Output the (X, Y) coordinate of the center of the cell containing the given text.  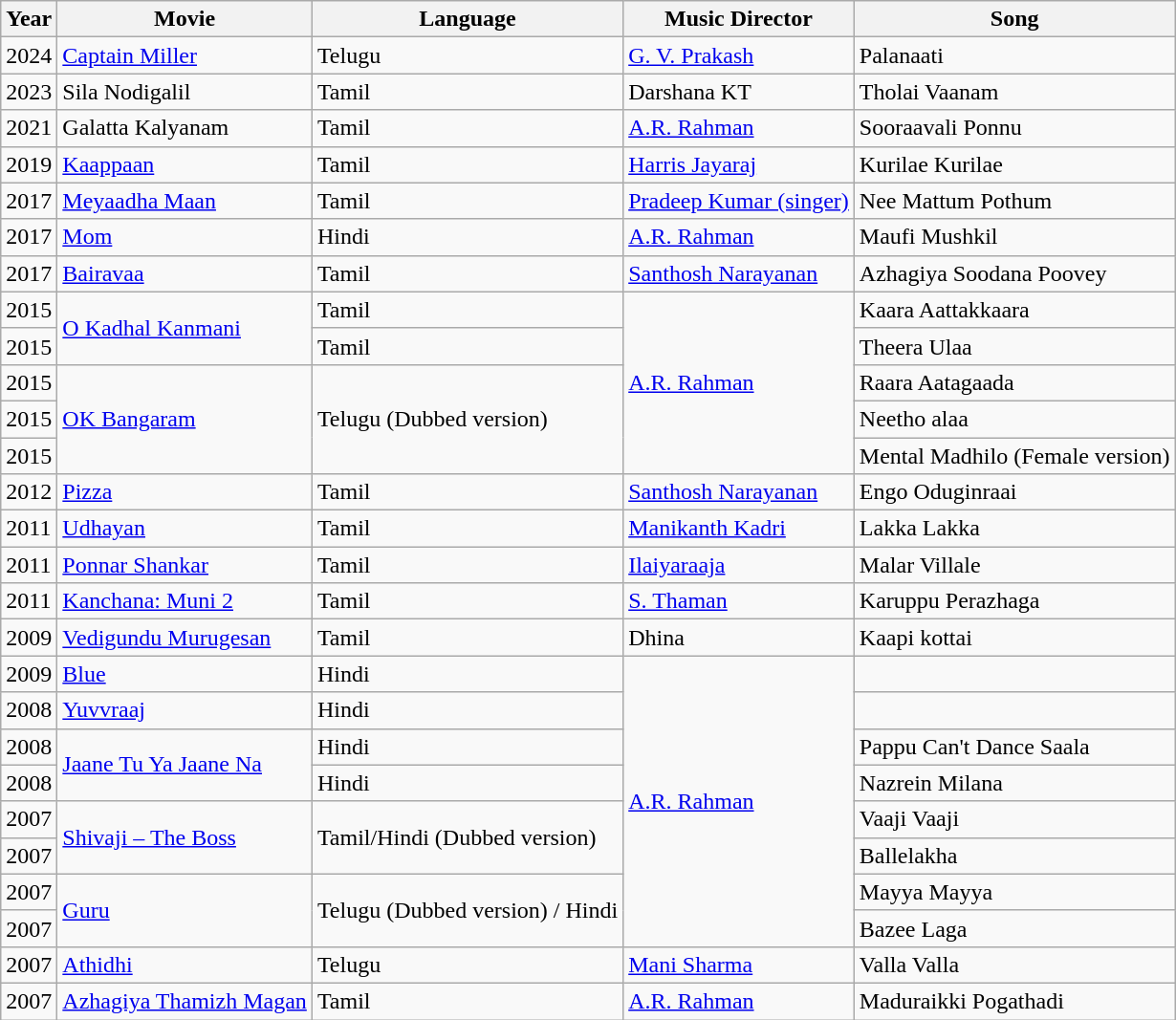
Maduraikki Pogathadi (1014, 1001)
Mayya Mayya (1014, 892)
Vaaji Vaaji (1014, 819)
Athidhi (185, 965)
Kaara Aattakkaara (1014, 310)
Music Director (739, 19)
Udhayan (185, 529)
Sila Nodigalil (185, 92)
Engo Oduginraai (1014, 492)
Azhagiya Soodana Poovey (1014, 273)
Palanaati (1014, 55)
Ballelakha (1014, 856)
OK Bangaram (185, 419)
Neetho alaa (1014, 419)
Shivaji – The Boss (185, 837)
Kaappaan (185, 164)
2012 (29, 492)
Meyaadha Maan (185, 201)
Jaane Tu Ya Jaane Na (185, 765)
Maufi Mushkil (1014, 237)
Sooraavali Ponnu (1014, 128)
Guru (185, 910)
2023 (29, 92)
Captain Miller (185, 55)
Vedigundu Murugesan (185, 638)
Ilaiyaraaja (739, 565)
Ponnar Shankar (185, 565)
Malar Villale (1014, 565)
Mom (185, 237)
Blue (185, 674)
Language (467, 19)
Nazrein Milana (1014, 783)
Lakka Lakka (1014, 529)
Year (29, 19)
2019 (29, 164)
Manikanth Kadri (739, 529)
2021 (29, 128)
Kanchana: Muni 2 (185, 601)
2024 (29, 55)
S. Thaman (739, 601)
Telugu (Dubbed version) / Hindi (467, 910)
Karuppu Perazhaga (1014, 601)
Tamil/Hindi (Dubbed version) (467, 837)
G. V. Prakash (739, 55)
Bairavaa (185, 273)
Pradeep Kumar (singer) (739, 201)
Nee Mattum Pothum (1014, 201)
Theera Ulaa (1014, 346)
Mani Sharma (739, 965)
Raara Aatagaada (1014, 382)
Kurilae Kurilae (1014, 164)
Bazee Laga (1014, 928)
Mental Madhilo (Female version) (1014, 456)
Movie (185, 19)
O Kadhal Kanmani (185, 328)
Harris Jayaraj (739, 164)
Telugu (Dubbed version) (467, 419)
Song (1014, 19)
Azhagiya Thamizh Magan (185, 1001)
Pizza (185, 492)
Kaapi kottai (1014, 638)
Tholai Vaanam (1014, 92)
Galatta Kalyanam (185, 128)
Yuvvraaj (185, 710)
Darshana KT (739, 92)
Valla Valla (1014, 965)
Pappu Can't Dance Saala (1014, 747)
Dhina (739, 638)
